Identify which cell holds the provided text, then report its (x, y) central coordinate. 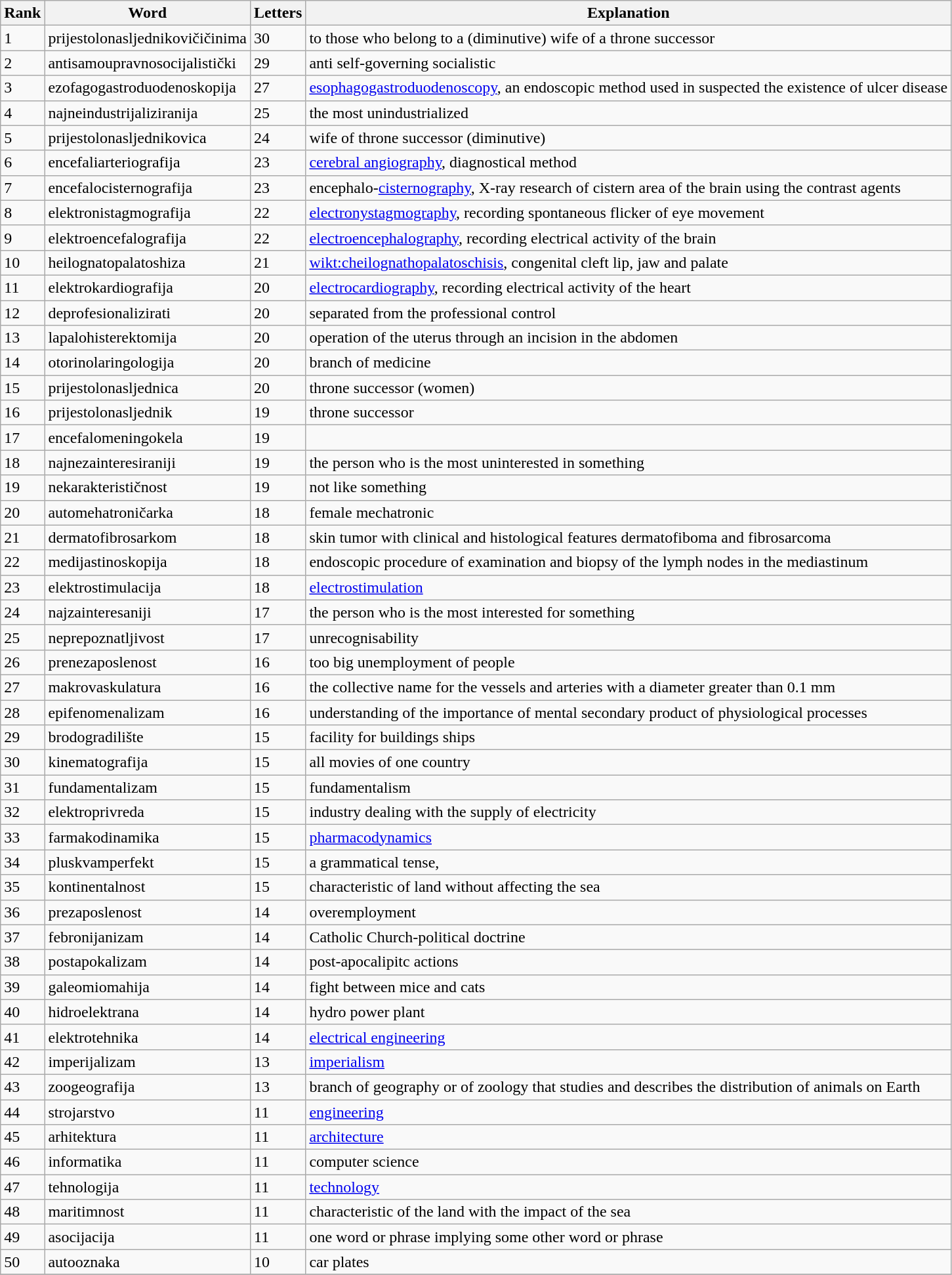
fundamentalizam (148, 787)
automehatroničarka (148, 512)
Catholic Church-political doctrine (629, 937)
characteristic of land without affecting the sea (629, 887)
46 (22, 1162)
44 (22, 1112)
32 (22, 812)
a grammatical tense, (629, 862)
49 (22, 1237)
zoogeografija (148, 1087)
post-apocalipitc actions (629, 962)
47 (22, 1187)
3 (22, 88)
esophagogastroduodenoscopy, an endoscopic method used in suspected the existence of ulcer disease (629, 88)
brodogradilište (148, 738)
car plates (629, 1262)
34 (22, 862)
architecture (629, 1137)
prijestolonasljednikovičičinima (148, 38)
autooznaka (148, 1262)
informatika (148, 1162)
nekarakterističnost (148, 488)
otorinolaringologija (148, 363)
throne successor (women) (629, 388)
28 (22, 712)
encephalo-cisternography, X-ray research of cistern area of the brain using the contrast agents (629, 188)
overemployment (629, 912)
imperialism (629, 1062)
industry dealing with the supply of electricity (629, 812)
50 (22, 1262)
understanding of the importance of mental secondary product of physiological processes (629, 712)
kinematografija (148, 763)
hidroelektrana (148, 1012)
postapokalizam (148, 962)
electrical engineering (629, 1037)
cerebral angiography, diagnostical method (629, 163)
unrecognisability (629, 637)
not like something (629, 488)
too big unemployment of people (629, 662)
elektrokardiografija (148, 287)
all movies of one country (629, 763)
Letters (278, 13)
neprepoznatljivost (148, 637)
wife of throne successor (diminutive) (629, 138)
separated from the professional control (629, 313)
kontinentalnost (148, 887)
Explanation (629, 13)
elektroprivreda (148, 812)
farmakodinamika (148, 837)
arhitektura (148, 1137)
8 (22, 213)
najnezainteresiraniji (148, 463)
dermatofibrosarkom (148, 537)
the collective name for the vessels and arteries with a diameter greater than 0.1 mm (629, 687)
epifenomenalizam (148, 712)
electrostimulation (629, 587)
branch of geography or of zoology that studies and describes the distribution of animals on Earth (629, 1087)
fundamentalism (629, 787)
pharmacodynamics (629, 837)
wikt:cheilognathopalatoschisis, congenital cleft lip, jaw and palate (629, 262)
electroencephalography, recording electrical activity of the brain (629, 238)
lapalohisterektomija (148, 338)
operation of the uterus through an incision in the abdomen (629, 338)
40 (22, 1012)
prijestolonasljednik (148, 413)
throne successor (629, 413)
encefalocisternografija (148, 188)
37 (22, 937)
encefalomeningokela (148, 438)
najneindustrijaliziranija (148, 113)
the person who is the most interested for something (629, 612)
heilognatopalatoshiza (148, 262)
electronystagmography, recording spontaneous flicker of eye movement (629, 213)
the person who is the most uninterested in something (629, 463)
engineering (629, 1112)
prezaposlenost (148, 912)
48 (22, 1212)
41 (22, 1037)
facility for buildings ships (629, 738)
7 (22, 188)
characteristic of the land with the impact of the sea (629, 1212)
technology (629, 1187)
encefaliarteriografija (148, 163)
anti self-governing socialistic (629, 63)
4 (22, 113)
female mechatronic (629, 512)
prenezaposlenost (148, 662)
asocijacija (148, 1237)
one word or phrase implying some other word or phrase (629, 1237)
38 (22, 962)
tehnologija (148, 1187)
deprofesionalizirati (148, 313)
prijestolonasljednikovica (148, 138)
galeomiomahija (148, 987)
36 (22, 912)
33 (22, 837)
najzainteresaniji (148, 612)
branch of medicine (629, 363)
to those who belong to a (diminutive) wife of a throne successor (629, 38)
elektrostimulacija (148, 587)
26 (22, 662)
42 (22, 1062)
computer science (629, 1162)
9 (22, 238)
fight between mice and cats (629, 987)
elektrotehnika (148, 1037)
antisamoupravnosocijalistički (148, 63)
43 (22, 1087)
febronijanizam (148, 937)
5 (22, 138)
prijestolonasljednica (148, 388)
ezofagogastroduodenoskopija (148, 88)
2 (22, 63)
skin tumor with clinical and histological features dermatofiboma and fibrosarcoma (629, 537)
maritimnost (148, 1212)
elektroencefalografija (148, 238)
imperijalizam (148, 1062)
39 (22, 987)
31 (22, 787)
12 (22, 313)
makrovaskulatura (148, 687)
endoscopic procedure of examination and biopsy of the lymph nodes in the mediastinum (629, 562)
6 (22, 163)
Word (148, 13)
1 (22, 38)
the most unindustrialized (629, 113)
45 (22, 1137)
35 (22, 887)
pluskvamperfekt (148, 862)
elektronistagmografija (148, 213)
medijastinoskopija (148, 562)
hydro power plant (629, 1012)
electrocardiography, recording electrical activity of the heart (629, 287)
strojarstvo (148, 1112)
Rank (22, 13)
